Identify which cell holds the provided text, then report its [x, y] central coordinate. 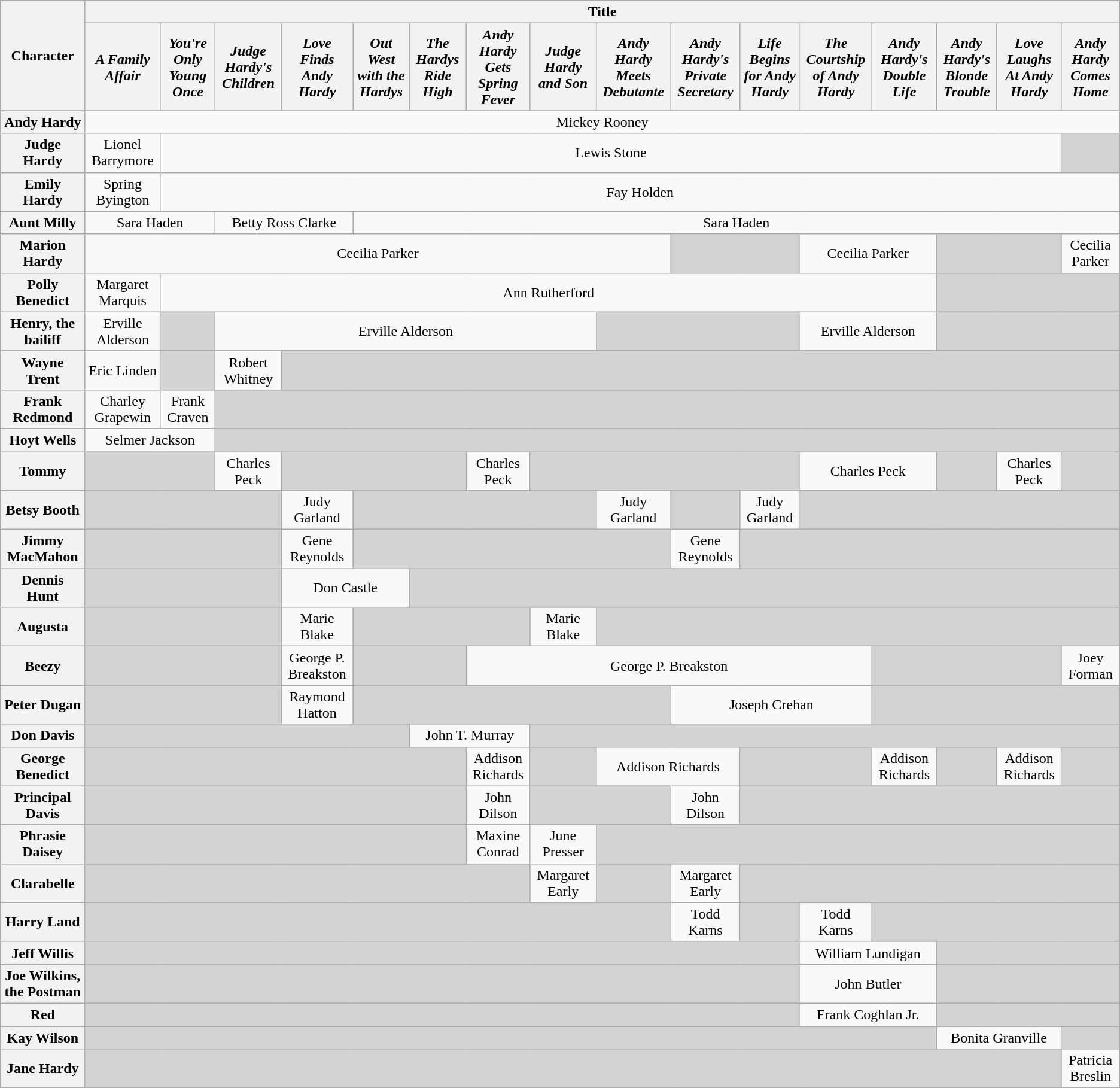
Andy Hardy Meets Debutante [633, 67]
Wayne Trent [43, 370]
Frank Craven [188, 409]
Character [43, 56]
Joe Wilkins, the Postman [43, 984]
You're Only Young Once [188, 67]
Lionel Barrymore [123, 153]
Red [43, 1014]
Love Finds Andy Hardy [317, 67]
Frank Redmond [43, 409]
Maxine Conrad [498, 844]
Principal Davis [43, 806]
June Presser [563, 844]
Beezy [43, 665]
The Courtship of Andy Hardy [835, 67]
Andy Hardy's Double Life [905, 67]
Ann Rutherford [548, 292]
Patricia Breslin [1090, 1069]
Raymond Hatton [317, 705]
Emily Hardy [43, 192]
Life Begins for Andy Hardy [770, 67]
Spring Byington [123, 192]
Don Davis [43, 736]
Peter Dugan [43, 705]
Bonita Granville [999, 1037]
Lewis Stone [611, 153]
Margaret Marquis [123, 292]
William Lundigan [868, 953]
Phrasie Daisey [43, 844]
Harry Land [43, 922]
Andy Hardy Gets Spring Fever [498, 67]
Fay Holden [640, 192]
Judge Hardy [43, 153]
Betty Ross Clarke [284, 223]
Jimmy MacMahon [43, 549]
John T. Murray [470, 736]
Betsy Booth [43, 510]
Judge Hardy's Children [248, 67]
Andy Hardy's Private Secretary [705, 67]
Henry, the bailiff [43, 332]
John Butler [868, 984]
Dennis Hunt [43, 588]
Robert Whitney [248, 370]
Kay Wilson [43, 1037]
Joey Forman [1090, 665]
Joseph Crehan [771, 705]
Charley Grapewin [123, 409]
George Benedict [43, 766]
Frank Coghlan Jr. [868, 1014]
Selmer Jackson [150, 440]
Mickey Rooney [602, 122]
Polly Benedict [43, 292]
Jeff Willis [43, 953]
Out West with the Hardys [381, 67]
Marion Hardy [43, 254]
Augusta [43, 627]
A Family Affair [123, 67]
Aunt Milly [43, 223]
Hoyt Wells [43, 440]
Clarabelle [43, 883]
Andy Hardy's Blonde Trouble [967, 67]
Andy Hardy [43, 122]
The Hardys Ride High [437, 67]
Love Laughs At Andy Hardy [1029, 67]
Jane Hardy [43, 1069]
Tommy [43, 470]
Title [602, 12]
Eric Linden [123, 370]
Andy Hardy Comes Home [1090, 67]
Don Castle [345, 588]
Judge Hardy and Son [563, 67]
